Search for the cell housing the specified text and yield its (x, y) center coordinate. 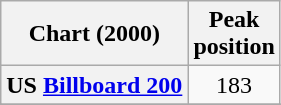
Chart (2000) (94, 34)
183 (234, 85)
Peak position (234, 34)
US Billboard 200 (94, 85)
